Return [X, Y] of the center of cell containing provided text 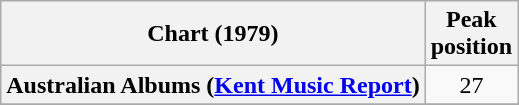
27 [471, 85]
Australian Albums (Kent Music Report) [213, 85]
Chart (1979) [213, 34]
Peakposition [471, 34]
